From the cell containing the given text, extract its center point as [X, Y] coordinate. 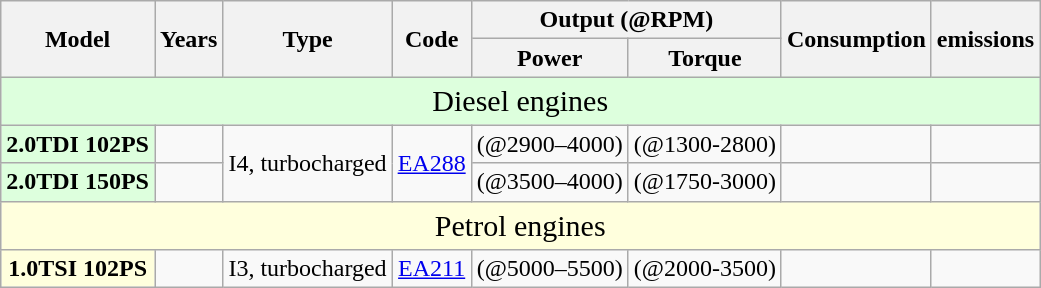
Power [550, 58]
(@1300-2800) [704, 144]
EA288 [432, 163]
Type [308, 39]
(@3500–4000) [550, 182]
2.0TDI 102PS [78, 144]
(@2000-3500) [704, 268]
Torque [704, 58]
EA211 [432, 268]
Code [432, 39]
Diesel engines [520, 101]
Years [188, 39]
(@2900–4000) [550, 144]
Consumption [856, 39]
Petrol engines [520, 225]
Output (@RPM) [626, 20]
Model [78, 39]
emissions [985, 39]
I3, turbocharged [308, 268]
I4, turbocharged [308, 163]
(@1750-3000) [704, 182]
2.0TDI 150PS [78, 182]
1.0TSI 102PS [78, 268]
(@5000–5500) [550, 268]
